Determine the [X, Y] coordinate at the center of the cell enclosing the given text.  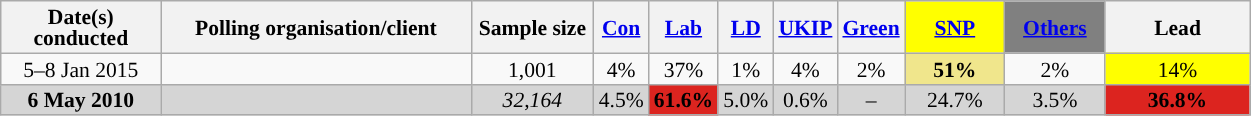
LD [746, 27]
Lab [684, 27]
37% [684, 68]
3.5% [1055, 100]
1% [746, 68]
51% [955, 68]
SNP [955, 27]
5–8 Jan 2015 [81, 68]
Date(s)conducted [81, 27]
Polling organisation/client [316, 27]
5.0% [746, 100]
1,001 [532, 68]
24.7% [955, 100]
36.8% [1178, 100]
UKIP [805, 27]
4.5% [622, 100]
Others [1055, 27]
14% [1178, 68]
Sample size [532, 27]
6 May 2010 [81, 100]
Con [622, 27]
– [870, 100]
32,164 [532, 100]
61.6% [684, 100]
Green [870, 27]
0.6% [805, 100]
Lead [1178, 27]
